Find where the given text appears and provide that cell's center as [x, y] coordinate. 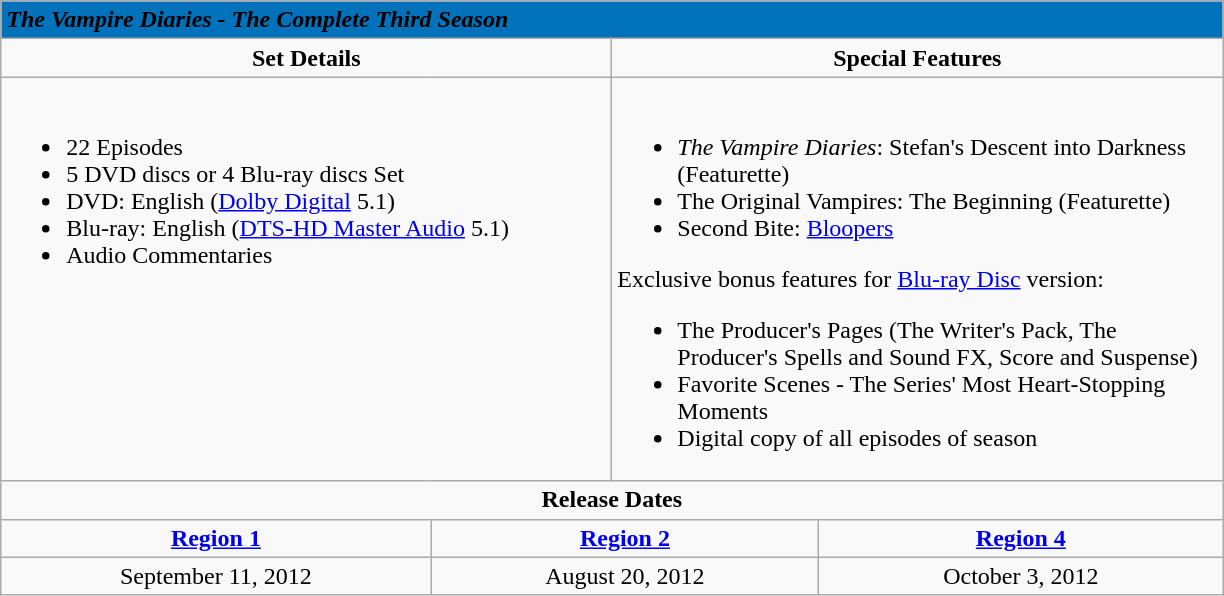
Set Details [306, 58]
22 Episodes5 DVD discs or 4 Blu-ray discs SetDVD: English (Dolby Digital 5.1)Blu-ray: English (DTS-HD Master Audio 5.1)Audio Commentaries [306, 279]
Region 1 [216, 538]
August 20, 2012 [625, 576]
Region 4 [1021, 538]
October 3, 2012 [1021, 576]
Region 2 [625, 538]
Release Dates [612, 500]
Special Features [918, 58]
The Vampire Diaries - The Complete Third Season [612, 20]
September 11, 2012 [216, 576]
